Return the [X, Y] coordinate for the center point of the cell that contains the specified text.  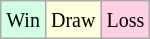
Win [24, 20]
Loss [126, 20]
Draw [72, 20]
